Identify which cell holds the provided text, then report its [X, Y] central coordinate. 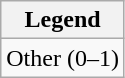
Other (0–1) [63, 58]
Legend [63, 20]
